Extract the (X, Y) coordinate from the center of the cell holding the provided text.  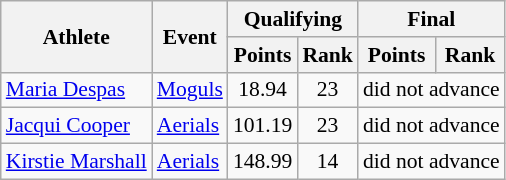
Maria Despas (76, 90)
Qualifying (293, 19)
14 (328, 162)
Kirstie Marshall (76, 162)
Event (190, 36)
Final (432, 19)
18.94 (262, 90)
101.19 (262, 126)
Moguls (190, 90)
Athlete (76, 36)
148.99 (262, 162)
Jacqui Cooper (76, 126)
